From the cell containing the given text, extract its center point as (X, Y) coordinate. 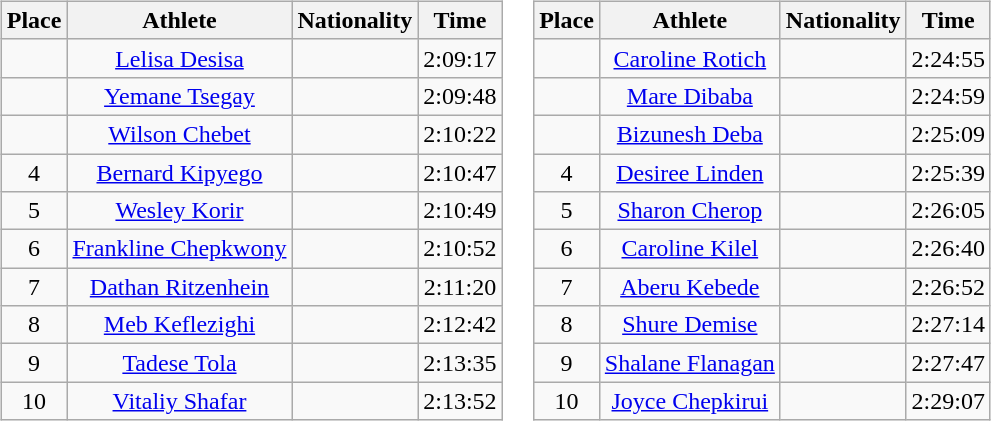
Sharon Cherop (690, 211)
Frankline Chepkwony (180, 249)
2:09:48 (460, 96)
Desiree Linden (690, 173)
Meb Keflezighi (180, 325)
Dathan Ritzenhein (180, 287)
2:13:52 (460, 401)
Caroline Kilel (690, 249)
Shalane Flanagan (690, 363)
Joyce Chepkirui (690, 401)
Wesley Korir (180, 211)
Tadese Tola (180, 363)
Caroline Rotich (690, 58)
2:10:52 (460, 249)
Lelisa Desisa (180, 58)
Bernard Kipyego (180, 173)
Vitaliy Shafar (180, 401)
2:26:52 (948, 287)
Wilson Chebet (180, 134)
2:27:14 (948, 325)
2:27:47 (948, 363)
Bizunesh Deba (690, 134)
2:09:17 (460, 58)
2:29:07 (948, 401)
2:26:40 (948, 249)
Aberu Kebede (690, 287)
Mare Dibaba (690, 96)
2:11:20 (460, 287)
2:12:42 (460, 325)
2:10:47 (460, 173)
2:25:39 (948, 173)
2:10:49 (460, 211)
2:26:05 (948, 211)
2:10:22 (460, 134)
Yemane Tsegay (180, 96)
2:13:35 (460, 363)
2:25:09 (948, 134)
2:24:59 (948, 96)
2:24:55 (948, 58)
Shure Demise (690, 325)
